For the text-containing cell, return its midpoint in (x, y) coordinate format. 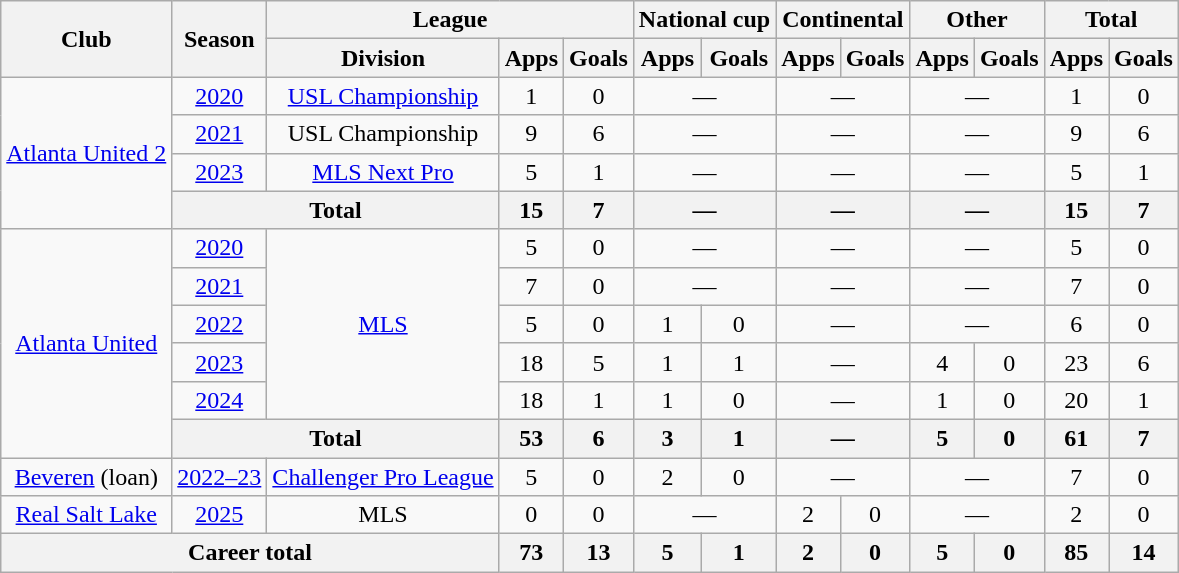
85 (1076, 553)
League (450, 20)
13 (599, 553)
Atlanta United (86, 343)
Season (220, 39)
61 (1076, 438)
Beveren (loan) (86, 477)
2022 (220, 324)
Division (383, 58)
23 (1076, 362)
2025 (220, 515)
Club (86, 39)
20 (1076, 400)
2024 (220, 400)
Atlanta United 2 (86, 153)
Continental (843, 20)
Other (977, 20)
Challenger Pro League (383, 477)
3 (667, 438)
MLS Next Pro (383, 172)
Real Salt Lake (86, 515)
73 (531, 553)
2022–23 (220, 477)
Career total (250, 553)
National cup (704, 20)
53 (531, 438)
14 (1144, 553)
4 (942, 362)
